Capture the cell that displays the provided text and extract its (X, Y) central coordinate. 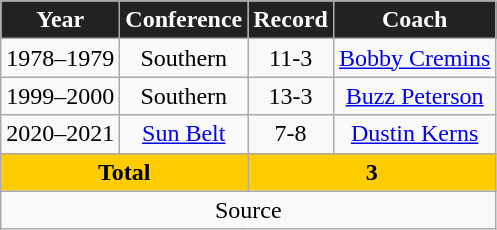
3 (372, 172)
Coach (414, 20)
13-3 (291, 96)
1999–2000 (60, 96)
11-3 (291, 58)
7-8 (291, 134)
1978–1979 (60, 58)
Record (291, 20)
Conference (184, 20)
Bobby Cremins (414, 58)
Total (124, 172)
Sun Belt (184, 134)
Year (60, 20)
Source (248, 210)
2020–2021 (60, 134)
Dustin Kerns (414, 134)
Buzz Peterson (414, 96)
